Detect which cell encompasses the target text, then output its [X, Y] center coordinate. 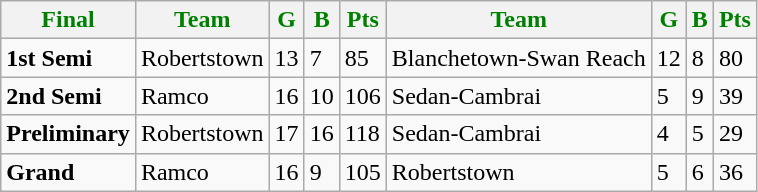
17 [286, 134]
106 [362, 96]
12 [668, 58]
13 [286, 58]
1st Semi [68, 58]
10 [322, 96]
2nd Semi [68, 96]
29 [734, 134]
105 [362, 172]
118 [362, 134]
Blanchetown-Swan Reach [518, 58]
8 [700, 58]
39 [734, 96]
7 [322, 58]
Final [68, 20]
80 [734, 58]
Preliminary [68, 134]
Grand [68, 172]
6 [700, 172]
85 [362, 58]
4 [668, 134]
36 [734, 172]
